Return [x, y] of the center of cell containing provided text 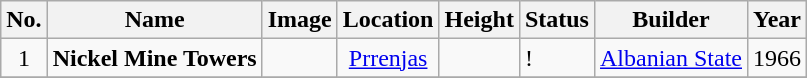
Year [778, 20]
1 [24, 58]
Prrenjas [388, 58]
Image [300, 20]
Location [388, 20]
Albanian State [670, 58]
! [556, 58]
1966 [778, 58]
Name [154, 20]
Status [556, 20]
No. [24, 20]
Builder [670, 20]
Height [479, 20]
Nickel Mine Towers [154, 58]
